Provide the [x, y] coordinate of the cell's center where the given text is located.  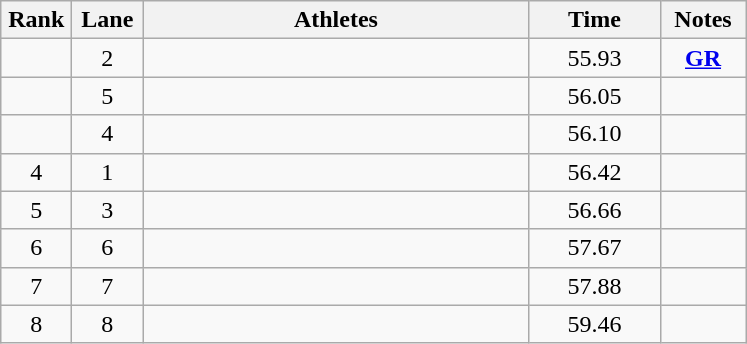
55.93 [594, 58]
56.05 [594, 96]
GR [703, 58]
56.42 [594, 172]
Time [594, 20]
57.88 [594, 286]
Notes [703, 20]
Lane [108, 20]
56.10 [594, 134]
Athletes [336, 20]
57.67 [594, 248]
3 [108, 210]
Rank [36, 20]
56.66 [594, 210]
1 [108, 172]
59.46 [594, 324]
2 [108, 58]
